Find where the given text appears and provide that cell's center as (x, y) coordinate. 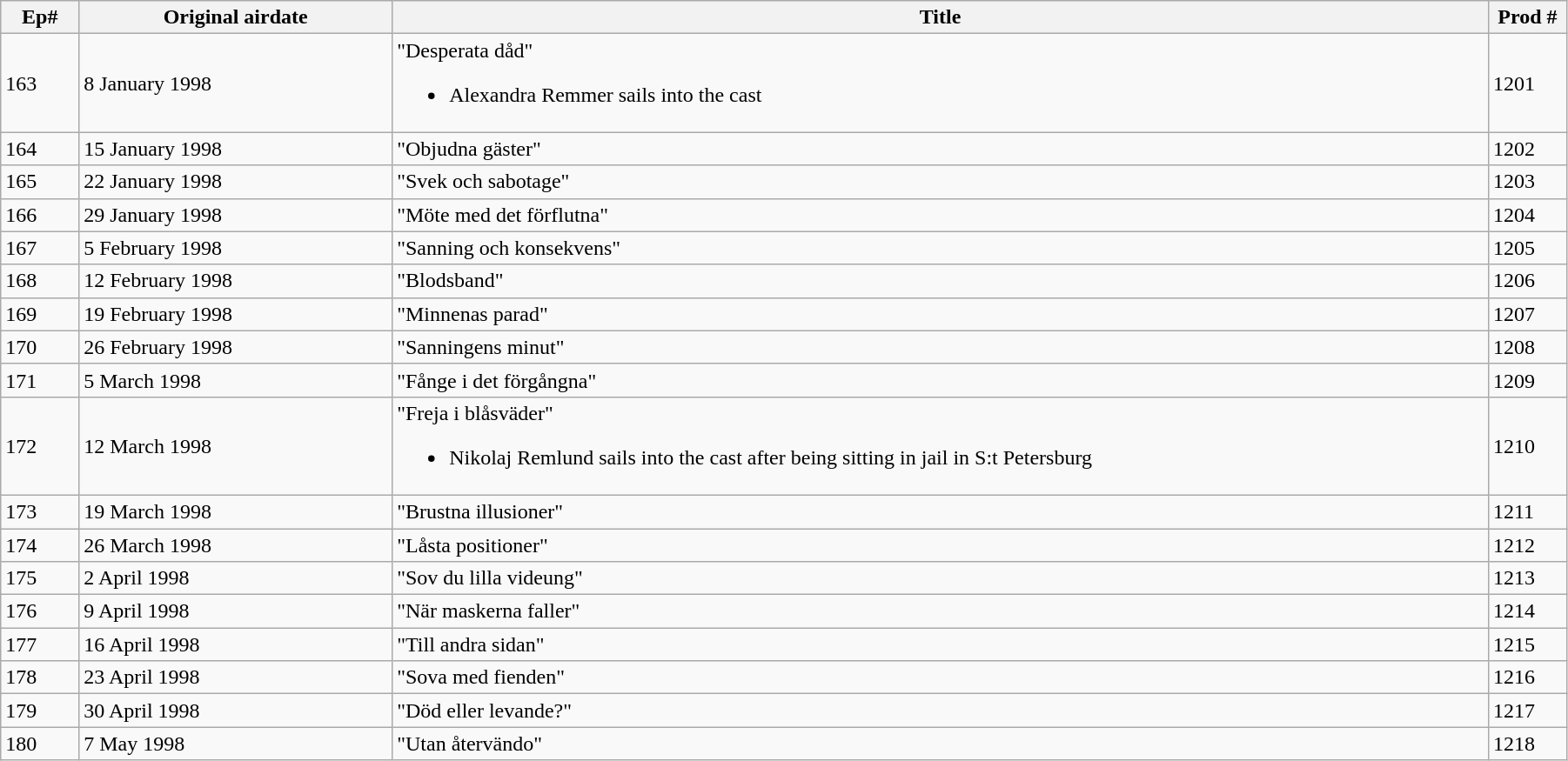
"Minnenas parad" (941, 314)
170 (40, 347)
1201 (1527, 83)
26 March 1998 (236, 545)
179 (40, 711)
1209 (1527, 380)
177 (40, 644)
174 (40, 545)
1213 (1527, 578)
1205 (1527, 248)
Title (941, 17)
172 (40, 445)
1206 (1527, 281)
1217 (1527, 711)
"Objudna gäster" (941, 149)
"Sanning och konsekvens" (941, 248)
"Brustna illusioner" (941, 511)
22 January 1998 (236, 182)
1214 (1527, 611)
1207 (1527, 314)
1218 (1527, 744)
1211 (1527, 511)
1202 (1527, 149)
"Desperata dåd"Alexandra Remmer sails into the cast (941, 83)
"Fånge i det förgångna" (941, 380)
5 March 1998 (236, 380)
"Möte med det förflutna" (941, 215)
1204 (1527, 215)
Ep# (40, 17)
"När maskerna faller" (941, 611)
173 (40, 511)
166 (40, 215)
29 January 1998 (236, 215)
2 April 1998 (236, 578)
"Freja i blåsväder"Nikolaj Remlund sails into the cast after being sitting in jail in S:t Petersburg (941, 445)
164 (40, 149)
168 (40, 281)
"Död eller levande?" (941, 711)
1216 (1527, 678)
Original airdate (236, 17)
"Utan återvändo" (941, 744)
167 (40, 248)
175 (40, 578)
171 (40, 380)
Prod # (1527, 17)
12 March 1998 (236, 445)
19 February 1998 (236, 314)
"Sanningens minut" (941, 347)
"Svek och sabotage" (941, 182)
5 February 1998 (236, 248)
"Sov du lilla videung" (941, 578)
165 (40, 182)
26 February 1998 (236, 347)
169 (40, 314)
1215 (1527, 644)
176 (40, 611)
"Låsta positioner" (941, 545)
12 February 1998 (236, 281)
15 January 1998 (236, 149)
1212 (1527, 545)
1210 (1527, 445)
16 April 1998 (236, 644)
178 (40, 678)
7 May 1998 (236, 744)
9 April 1998 (236, 611)
1208 (1527, 347)
19 March 1998 (236, 511)
8 January 1998 (236, 83)
180 (40, 744)
"Till andra sidan" (941, 644)
23 April 1998 (236, 678)
1203 (1527, 182)
163 (40, 83)
30 April 1998 (236, 711)
"Sova med fienden" (941, 678)
"Blodsband" (941, 281)
